Determine the [X, Y] coordinate at the center of the cell enclosing the given text.  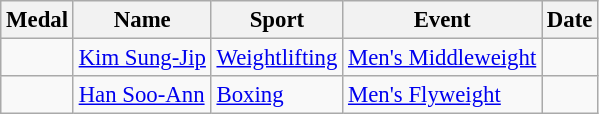
Medal [38, 20]
Kim Sung-Jip [142, 58]
Event [442, 20]
Weightlifting [277, 58]
Name [142, 20]
Han Soo-Ann [142, 95]
Boxing [277, 95]
Date [570, 20]
Men's Middleweight [442, 58]
Sport [277, 20]
Men's Flyweight [442, 95]
